Provide the (x, y) coordinate of the cell's center where the given text is located.  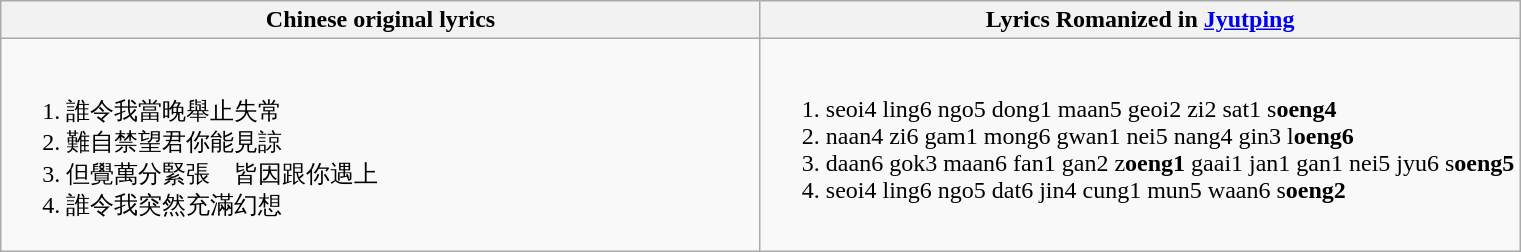
Chinese original lyrics (381, 20)
Lyrics Romanized in Jyutping (1140, 20)
誰令我當晚舉止失常難自禁望君你能見諒但覺萬分緊張 皆因跟你遇上誰令我突然充滿幻想 (381, 145)
